Provide the [x, y] coordinate of the cell's center where the given text is located.  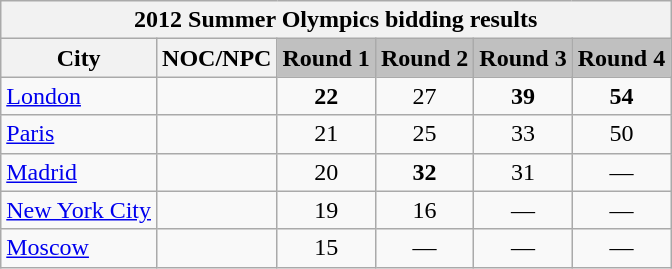
22 [326, 96]
New York City [79, 210]
19 [326, 210]
Moscow [79, 248]
50 [621, 134]
21 [326, 134]
Round 4 [621, 58]
32 [424, 172]
20 [326, 172]
39 [523, 96]
Round 1 [326, 58]
Paris [79, 134]
54 [621, 96]
City [79, 58]
London [79, 96]
Round 2 [424, 58]
Madrid [79, 172]
31 [523, 172]
15 [326, 248]
2012 Summer Olympics bidding results [336, 20]
33 [523, 134]
NOC/NPC [217, 58]
16 [424, 210]
27 [424, 96]
25 [424, 134]
Round 3 [523, 58]
